Capture the cell that displays the provided text and extract its [X, Y] central coordinate. 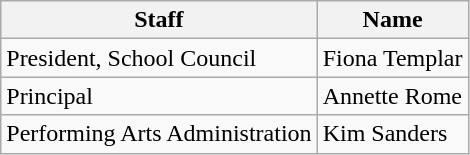
Fiona Templar [392, 58]
Performing Arts Administration [159, 134]
Name [392, 20]
President, School Council [159, 58]
Annette Rome [392, 96]
Staff [159, 20]
Principal [159, 96]
Kim Sanders [392, 134]
